Pinpoint the cell where the given text exists, returning its (x, y) midpoint coordinate. 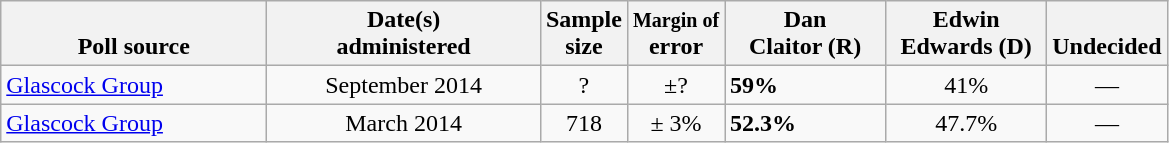
? (584, 85)
59% (806, 85)
DanClaitor (R) (806, 34)
September 2014 (404, 85)
Date(s)administered (404, 34)
Samplesize (584, 34)
Poll source (134, 34)
± 3% (676, 123)
March 2014 (404, 123)
Margin oferror (676, 34)
47.7% (966, 123)
718 (584, 123)
52.3% (806, 123)
EdwinEdwards (D) (966, 34)
Undecided (1107, 34)
41% (966, 85)
±? (676, 85)
